Scan for the cell matching the given text and deliver its (X, Y) coordinate at center. 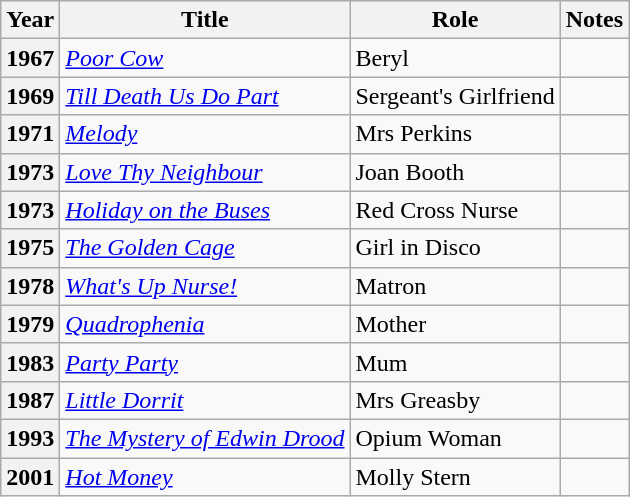
Role (455, 20)
Girl in Disco (455, 248)
1971 (30, 134)
What's Up Nurse! (205, 286)
Sergeant's Girlfriend (455, 96)
Love Thy Neighbour (205, 172)
Molly Stern (455, 477)
Holiday on the Buses (205, 210)
Mrs Greasby (455, 400)
1969 (30, 96)
Opium Woman (455, 438)
Joan Booth (455, 172)
Mother (455, 324)
The Golden Cage (205, 248)
Red Cross Nurse (455, 210)
Beryl (455, 58)
Year (30, 20)
1987 (30, 400)
1979 (30, 324)
1983 (30, 362)
Matron (455, 286)
1967 (30, 58)
Melody (205, 134)
The Mystery of Edwin Drood (205, 438)
Mum (455, 362)
1978 (30, 286)
1993 (30, 438)
Notes (594, 20)
Till Death Us Do Part (205, 96)
1975 (30, 248)
Mrs Perkins (455, 134)
Hot Money (205, 477)
Poor Cow (205, 58)
Quadrophenia (205, 324)
Little Dorrit (205, 400)
Party Party (205, 362)
2001 (30, 477)
Title (205, 20)
